For the text-containing cell, return its midpoint in (x, y) coordinate format. 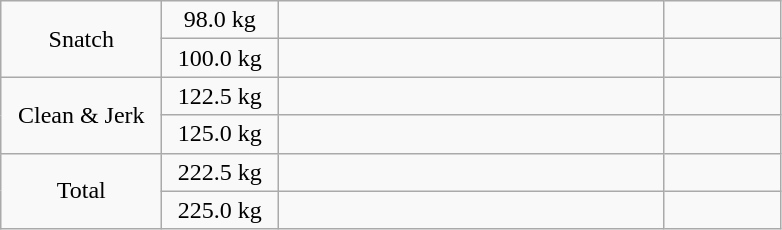
98.0 kg (220, 20)
125.0 kg (220, 134)
225.0 kg (220, 210)
Total (82, 191)
222.5 kg (220, 172)
122.5 kg (220, 96)
Clean & Jerk (82, 115)
Snatch (82, 39)
100.0 kg (220, 58)
